For the text-containing cell, return its midpoint in (x, y) coordinate format. 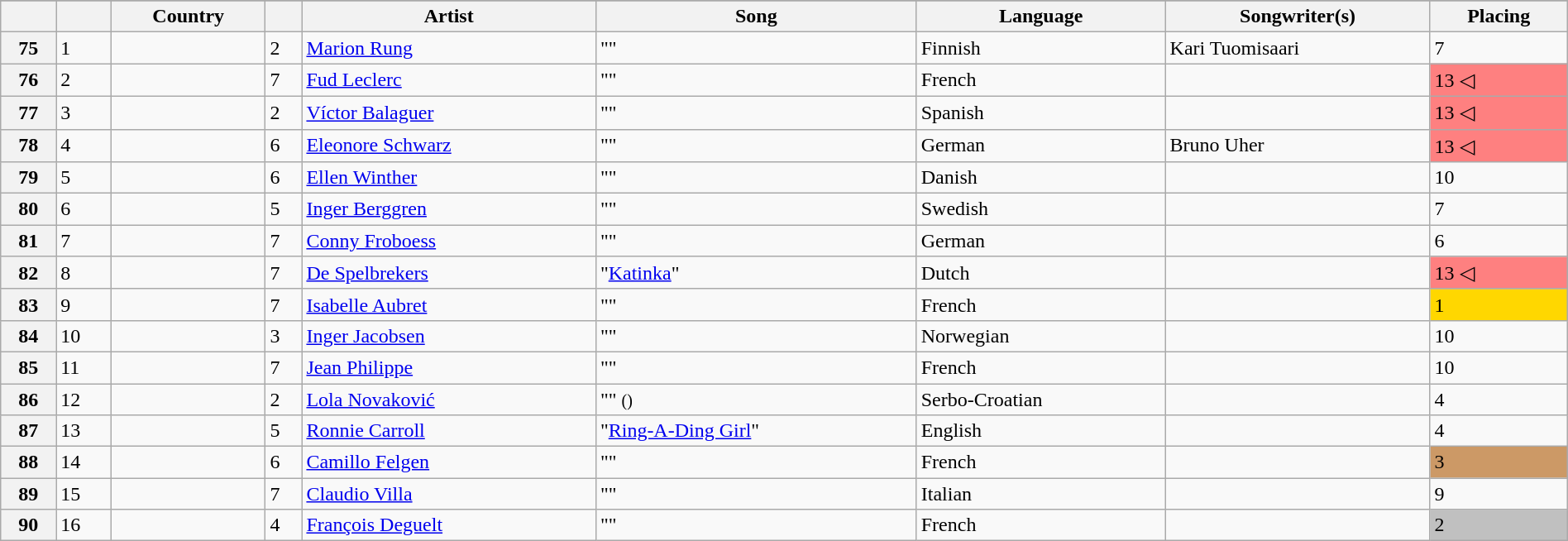
Ellen Winther (448, 178)
Lola Novaković (448, 400)
8 (84, 273)
16 (84, 525)
Language (1040, 17)
Kari Tuomisaari (1298, 48)
77 (28, 113)
89 (28, 494)
Artist (448, 17)
87 (28, 431)
Isabelle Aubret (448, 304)
François Deguelt (448, 525)
88 (28, 462)
Spanish (1040, 113)
Songwriter(s) (1298, 17)
"" () (756, 400)
Eleonore Schwarz (448, 146)
Víctor Balaguer (448, 113)
13 (84, 431)
86 (28, 400)
Norwegian (1040, 336)
Bruno Uher (1298, 146)
12 (84, 400)
Marion Rung (448, 48)
Italian (1040, 494)
Fud Leclerc (448, 80)
85 (28, 367)
Country (188, 17)
82 (28, 273)
Claudio Villa (448, 494)
Placing (1499, 17)
79 (28, 178)
81 (28, 241)
Ronnie Carroll (448, 431)
Dutch (1040, 273)
English (1040, 431)
Camillo Felgen (448, 462)
11 (84, 367)
75 (28, 48)
Inger Jacobsen (448, 336)
Inger Berggren (448, 209)
Swedish (1040, 209)
Danish (1040, 178)
"Katinka" (756, 273)
Serbo-Croatian (1040, 400)
15 (84, 494)
90 (28, 525)
Finnish (1040, 48)
83 (28, 304)
De Spelbrekers (448, 273)
80 (28, 209)
76 (28, 80)
78 (28, 146)
14 (84, 462)
84 (28, 336)
Jean Philippe (448, 367)
Song (756, 17)
"Ring-A-Ding Girl" (756, 431)
Conny Froboess (448, 241)
